Capture the cell that displays the provided text and extract its [x, y] central coordinate. 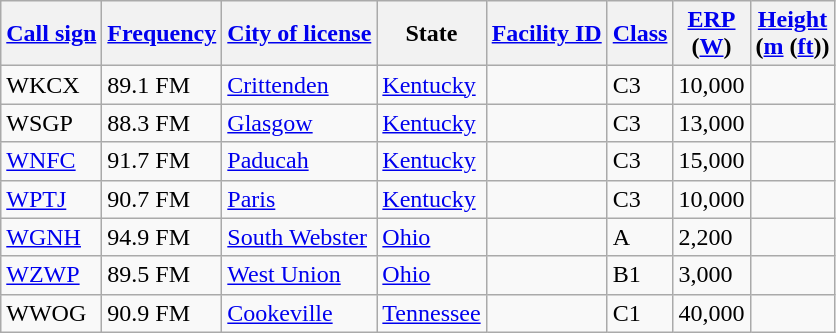
Height(m (ft)) [792, 34]
Crittenden [300, 85]
C1 [640, 313]
13,000 [712, 123]
2,200 [712, 237]
90.7 FM [162, 199]
Call sign [52, 34]
88.3 FM [162, 123]
Facility ID [546, 34]
WWOG [52, 313]
ERP(W) [712, 34]
Cookeville [300, 313]
Paris [300, 199]
90.9 FM [162, 313]
WGNH [52, 237]
94.9 FM [162, 237]
89.5 FM [162, 275]
Class [640, 34]
WKCX [52, 85]
South Webster [300, 237]
City of license [300, 34]
Glasgow [300, 123]
WNFC [52, 161]
WPTJ [52, 199]
State [432, 34]
WZWP [52, 275]
WSGP [52, 123]
Tennessee [432, 313]
40,000 [712, 313]
3,000 [712, 275]
89.1 FM [162, 85]
15,000 [712, 161]
91.7 FM [162, 161]
A [640, 237]
West Union [300, 275]
Frequency [162, 34]
B1 [640, 275]
Paducah [300, 161]
